Output the (X, Y) coordinate of the center of the cell containing the given text.  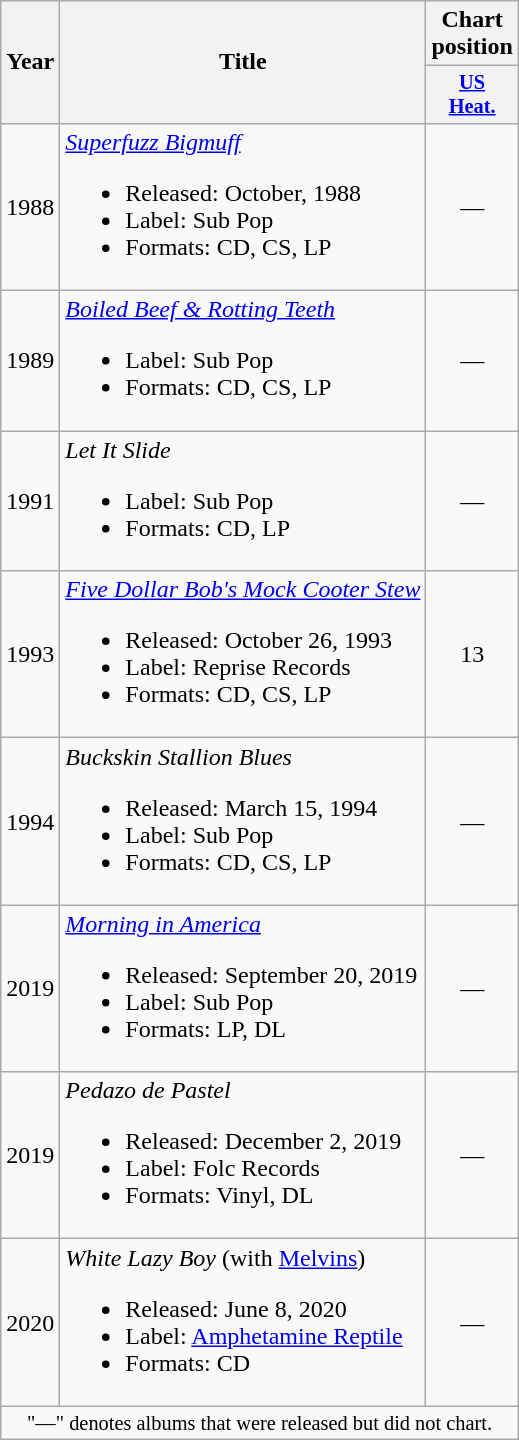
1994 (30, 822)
USHeat. (472, 95)
Buckskin Stallion BluesReleased: March 15, 1994Label: Sub PopFormats: CD, CS, LP (243, 822)
Superfuzz BigmuffReleased: October, 1988Label: Sub PopFormats: CD, CS, LP (243, 206)
Boiled Beef & Rotting TeethLabel: Sub PopFormats: CD, CS, LP (243, 361)
Pedazo de PastelReleased: December 2, 2019Label: Folc RecordsFormats: Vinyl, DL (243, 1156)
Title (243, 62)
1989 (30, 361)
2020 (30, 1322)
Five Dollar Bob's Mock Cooter StewReleased: October 26, 1993Label: Reprise RecordsFormats: CD, CS, LP (243, 654)
1988 (30, 206)
Year (30, 62)
Morning in AmericaReleased: September 20, 2019Label: Sub PopFormats: LP, DL (243, 988)
Let It SlideLabel: Sub PopFormats: CD, LP (243, 501)
"—" denotes albums that were released but did not chart. (260, 1423)
Chart position (472, 34)
13 (472, 654)
1993 (30, 654)
1991 (30, 501)
White Lazy Boy (with Melvins)Released: June 8, 2020Label: Amphetamine ReptileFormats: CD (243, 1322)
